Return [X, Y] of the center of cell containing provided text 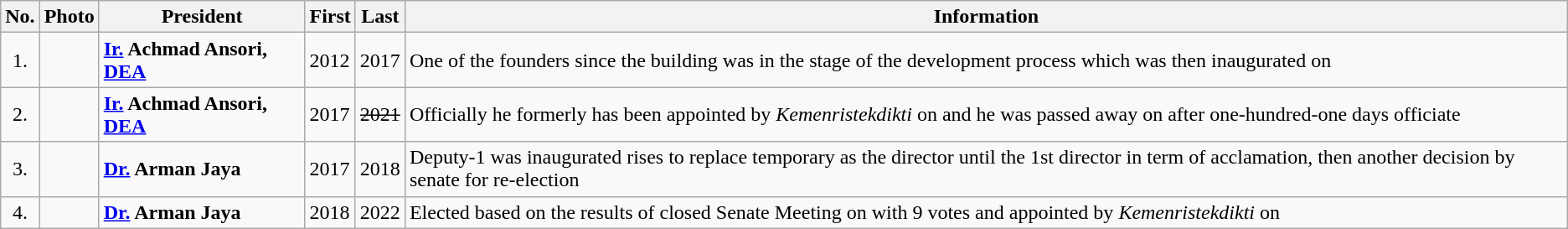
One of the founders since the building was in the stage of the development process which was then inaugurated on [986, 60]
Last [380, 17]
Elected based on the results of closed Senate Meeting on with 9 votes and appointed by Kemenristekdikti on [986, 212]
1. [20, 60]
No. [20, 17]
First [330, 17]
3. [20, 169]
President [202, 17]
2021 [380, 114]
Photo [69, 17]
2. [20, 114]
Officially he formerly has been appointed by Kemenristekdikti on and he was passed away on after one-hundred-one days officiate [986, 114]
2012 [330, 60]
Information [986, 17]
2022 [380, 212]
4. [20, 212]
